Search for the cell housing the specified text and yield its (X, Y) center coordinate. 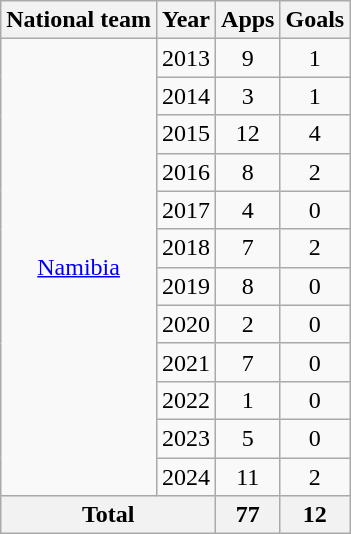
National team (79, 20)
2022 (186, 400)
2023 (186, 438)
2018 (186, 248)
3 (248, 96)
Apps (248, 20)
2019 (186, 286)
Total (108, 515)
Namibia (79, 268)
2013 (186, 58)
77 (248, 515)
5 (248, 438)
2017 (186, 210)
2021 (186, 362)
9 (248, 58)
2024 (186, 477)
2016 (186, 172)
2014 (186, 96)
11 (248, 477)
Goals (315, 20)
Year (186, 20)
2020 (186, 324)
2015 (186, 134)
